Search for the cell housing the specified text and yield its [x, y] center coordinate. 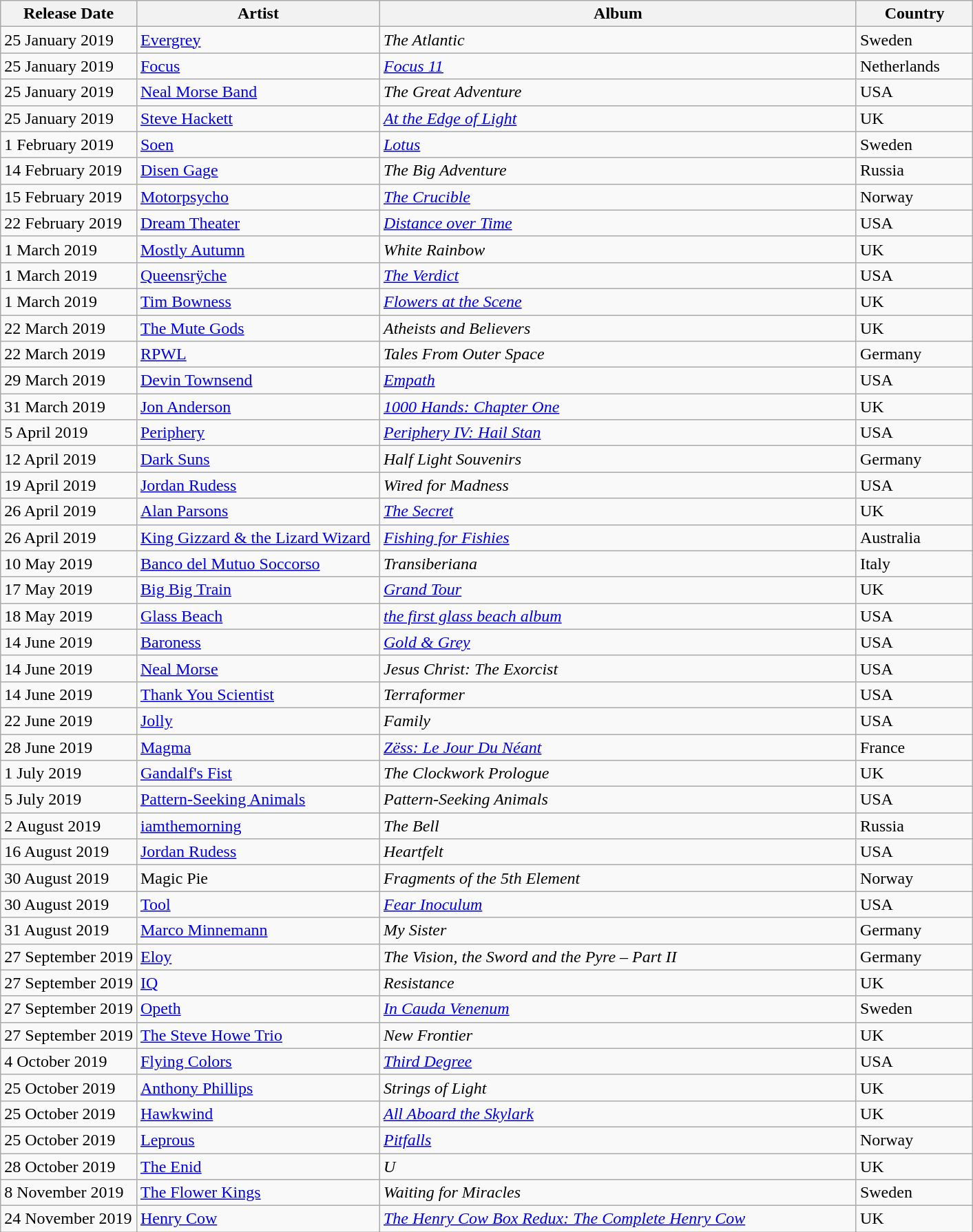
Zëss: Le Jour Du Néant [618, 747]
Magic Pie [258, 878]
Hawkwind [258, 1114]
Focus [258, 66]
The Great Adventure [618, 92]
Netherlands [914, 66]
Leprous [258, 1140]
Distance over Time [618, 223]
Resistance [618, 983]
Marco Minnemann [258, 931]
Baroness [258, 642]
14 February 2019 [69, 171]
Thank You Scientist [258, 694]
The Henry Cow Box Redux: The Complete Henry Cow [618, 1219]
Jolly [258, 721]
U [618, 1167]
Heartfelt [618, 852]
Atheists and Believers [618, 328]
Evergrey [258, 40]
Australia [914, 538]
Periphery IV: Hail Stan [618, 433]
My Sister [618, 931]
The Bell [618, 826]
the first glass beach album [618, 616]
5 July 2019 [69, 800]
12 April 2019 [69, 459]
Soen [258, 145]
Periphery [258, 433]
Lotus [618, 145]
29 March 2019 [69, 381]
1 July 2019 [69, 774]
Tales From Outer Space [618, 354]
Dark Suns [258, 459]
Third Degree [618, 1061]
Magma [258, 747]
22 February 2019 [69, 223]
Album [618, 14]
2 August 2019 [69, 826]
Eloy [258, 957]
The Mute Gods [258, 328]
16 August 2019 [69, 852]
1 February 2019 [69, 145]
Italy [914, 564]
The Steve Howe Trio [258, 1035]
Steve Hackett [258, 118]
IQ [258, 983]
Big Big Train [258, 590]
White Rainbow [618, 249]
Disen Gage [258, 171]
Queensrÿche [258, 275]
Flowers at the Scene [618, 301]
5 April 2019 [69, 433]
iamthemorning [258, 826]
The Flower Kings [258, 1193]
Gandalf's Fist [258, 774]
8 November 2019 [69, 1193]
31 August 2019 [69, 931]
24 November 2019 [69, 1219]
17 May 2019 [69, 590]
Jesus Christ: The Exorcist [618, 668]
Neal Morse Band [258, 92]
Strings of Light [618, 1087]
Alan Parsons [258, 511]
28 June 2019 [69, 747]
18 May 2019 [69, 616]
Gold & Grey [618, 642]
1000 Hands: Chapter One [618, 407]
31 March 2019 [69, 407]
All Aboard the Skylark [618, 1114]
Mostly Autumn [258, 249]
At the Edge of Light [618, 118]
The Vision, the Sword and the Pyre – Part II [618, 957]
RPWL [258, 354]
Country [914, 14]
The Secret [618, 511]
15 February 2019 [69, 197]
The Atlantic [618, 40]
Wired for Madness [618, 485]
Anthony Phillips [258, 1087]
4 October 2019 [69, 1061]
Motorpsycho [258, 197]
Half Light Souvenirs [618, 459]
Flying Colors [258, 1061]
In Cauda Venenum [618, 1009]
The Verdict [618, 275]
Tim Bowness [258, 301]
Fishing for Fishies [618, 538]
Family [618, 721]
King Gizzard & the Lizard Wizard [258, 538]
Dream Theater [258, 223]
Neal Morse [258, 668]
Transiberiana [618, 564]
France [914, 747]
Banco del Mutuo Soccorso [258, 564]
Glass Beach [258, 616]
28 October 2019 [69, 1167]
The Clockwork Prologue [618, 774]
Fear Inoculum [618, 904]
Terraformer [618, 694]
Release Date [69, 14]
Jon Anderson [258, 407]
Opeth [258, 1009]
22 June 2019 [69, 721]
Waiting for Miracles [618, 1193]
Fragments of the 5th Element [618, 878]
Devin Townsend [258, 381]
19 April 2019 [69, 485]
Pitfalls [618, 1140]
The Enid [258, 1167]
Artist [258, 14]
The Crucible [618, 197]
The Big Adventure [618, 171]
Grand Tour [618, 590]
Tool [258, 904]
Empath [618, 381]
Henry Cow [258, 1219]
New Frontier [618, 1035]
Focus 11 [618, 66]
10 May 2019 [69, 564]
